For the text-containing cell, return its midpoint in (x, y) coordinate format. 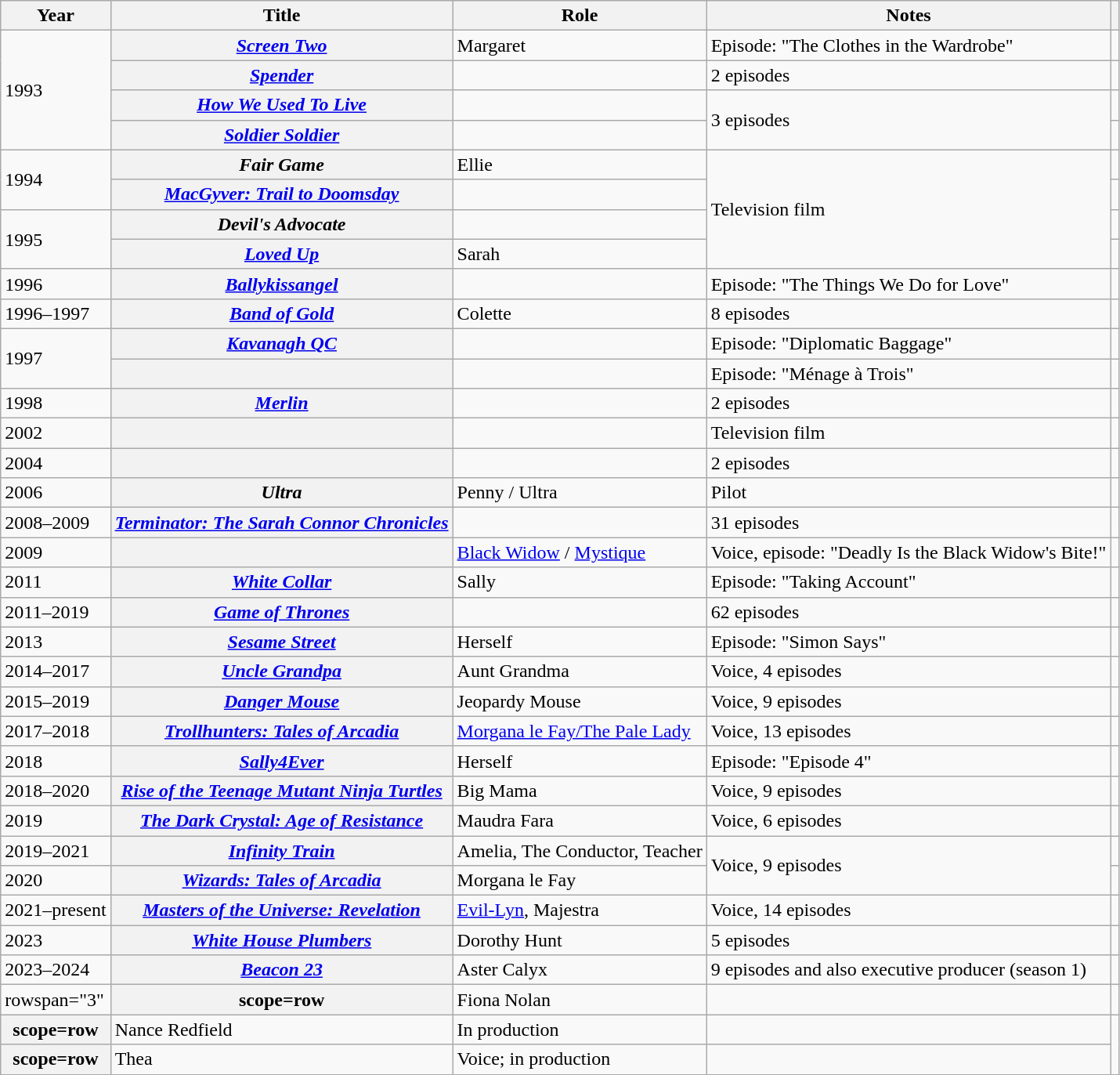
The Dark Crystal: Age of Resistance (282, 820)
Black Widow / Mystique (580, 552)
Aunt Grandma (580, 671)
1996 (56, 284)
2013 (56, 642)
Year (56, 16)
2019–2021 (56, 850)
Fair Game (282, 165)
Sarah (580, 254)
8 episodes (909, 313)
Voice; in production (580, 1059)
2019 (56, 820)
Sesame Street (282, 642)
Maudra Fara (580, 820)
3 episodes (909, 120)
Spender (282, 75)
1997 (56, 358)
Uncle Grandpa (282, 671)
Voice, 4 episodes (909, 671)
Episode: "Ménage à Trois" (909, 374)
Episode: "Taking Account" (909, 582)
How We Used To Live (282, 105)
Danger Mouse (282, 701)
2002 (56, 433)
Pilot (909, 493)
Wizards: Tales of Arcadia (282, 881)
2011–2019 (56, 612)
Colette (580, 313)
2020 (56, 881)
2009 (56, 552)
2017–2018 (56, 731)
In production (580, 1030)
Merlin (282, 404)
31 episodes (909, 523)
2023–2024 (56, 970)
1998 (56, 404)
2021–present (56, 910)
2014–2017 (56, 671)
Ultra (282, 493)
Devil's Advocate (282, 224)
Episode: "Simon Says" (909, 642)
Morgana le Fay/The Pale Lady (580, 731)
2018 (56, 761)
2018–2020 (56, 791)
2004 (56, 463)
Morgana le Fay (580, 881)
Aster Calyx (580, 970)
White Collar (282, 582)
Title (282, 16)
2023 (56, 940)
Sally (580, 582)
Infinity Train (282, 850)
5 episodes (909, 940)
Role (580, 16)
Voice, episode: "Deadly Is the Black Widow's Bite!" (909, 552)
Terminator: The Sarah Connor Chronicles (282, 523)
Voice, 6 episodes (909, 820)
Episode: "Episode 4" (909, 761)
MacGyver: Trail to Doomsday (282, 194)
Big Mama (580, 791)
Jeopardy Mouse (580, 701)
Ballykissangel (282, 284)
2011 (56, 582)
Dorothy Hunt (580, 940)
Voice, 13 episodes (909, 731)
rowspan="3" (56, 1000)
Game of Thrones (282, 612)
Episode: "Diplomatic Baggage" (909, 343)
Kavanagh QC (282, 343)
Loved Up (282, 254)
Episode: "The Things We Do for Love" (909, 284)
Voice, 14 episodes (909, 910)
2015–2019 (56, 701)
1993 (56, 90)
Screen Two (282, 45)
Sally4Ever (282, 761)
Trollhunters: Tales of Arcadia (282, 731)
White House Plumbers (282, 940)
1995 (56, 239)
Band of Gold (282, 313)
Thea (282, 1059)
Amelia, The Conductor, Teacher (580, 850)
Notes (909, 16)
Soldier Soldier (282, 135)
Evil-Lyn, Majestra (580, 910)
2008–2009 (56, 523)
Margaret (580, 45)
Ellie (580, 165)
1994 (56, 179)
2006 (56, 493)
1996–1997 (56, 313)
Penny / Ultra (580, 493)
62 episodes (909, 612)
Fiona Nolan (580, 1000)
Masters of the Universe: Revelation (282, 910)
Beacon 23 (282, 970)
Nance Redfield (282, 1030)
Episode: "The Clothes in the Wardrobe" (909, 45)
Rise of the Teenage Mutant Ninja Turtles (282, 791)
9 episodes and also executive producer (season 1) (909, 970)
